Search for the cell housing the specified text and yield its [X, Y] center coordinate. 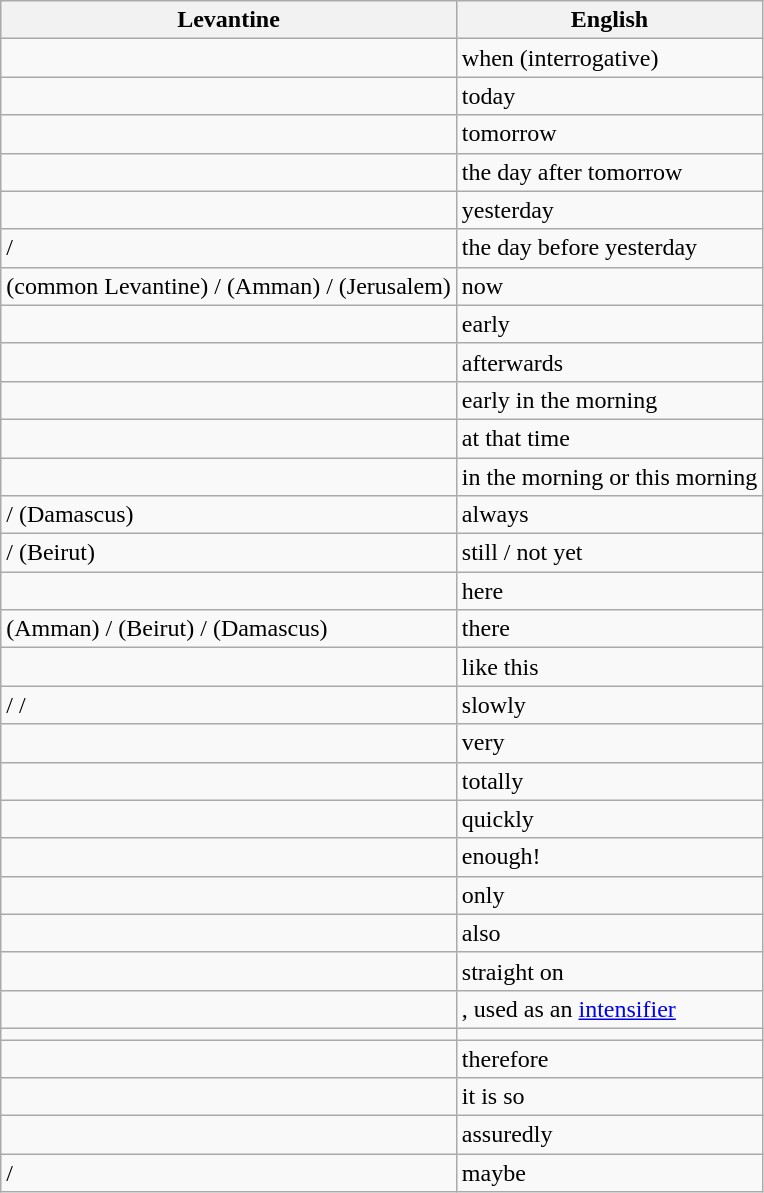
when (interrogative) [609, 58]
slowly [609, 705]
(Amman) / (Beirut) / (Damascus) [229, 629]
early in the morning [609, 400]
in the morning or this morning [609, 477]
also [609, 933]
the day after tomorrow [609, 172]
Levantine [229, 20]
straight on [609, 971]
, used as an intensifier [609, 1009]
only [609, 895]
(common Levantine) / (Amman) / (Jerusalem) [229, 286]
at that time [609, 438]
maybe [609, 1173]
always [609, 515]
tomorrow [609, 134]
afterwards [609, 362]
it is so [609, 1097]
/ / [229, 705]
still / not yet [609, 553]
enough! [609, 857]
assuredly [609, 1135]
early [609, 324]
now [609, 286]
very [609, 743]
quickly [609, 819]
English [609, 20]
the day before yesterday [609, 248]
there [609, 629]
today [609, 96]
therefore [609, 1059]
totally [609, 781]
yesterday [609, 210]
like this [609, 667]
/ (Beirut) [229, 553]
here [609, 591]
/ (Damascus) [229, 515]
